From the cell containing the given text, extract its center point as [X, Y] coordinate. 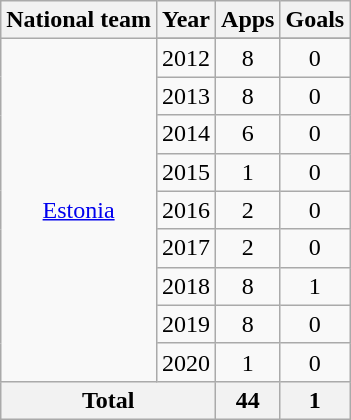
2016 [186, 210]
National team [79, 20]
44 [248, 400]
Year [186, 20]
Apps [248, 20]
2020 [186, 362]
2015 [186, 172]
2012 [186, 58]
6 [248, 134]
Goals [315, 20]
Estonia [79, 210]
2013 [186, 96]
2014 [186, 134]
Total [108, 400]
2018 [186, 286]
2017 [186, 248]
2019 [186, 324]
